Return the (X, Y) coordinate for the center point of the cell that contains the specified text.  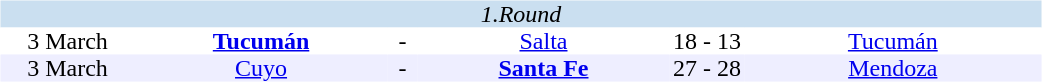
Mendoza (892, 68)
1.Round (520, 14)
27 - 28 (707, 68)
18 - 13 (707, 42)
Santa Fe (543, 68)
Cuyo (262, 68)
Salta (543, 42)
